Return the (X, Y) coordinate for the center point of the cell that contains the specified text.  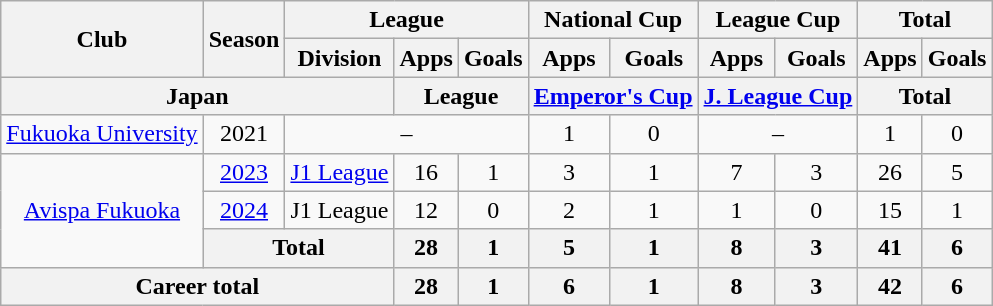
Division (340, 58)
16 (426, 172)
2 (569, 210)
2021 (244, 134)
J. League Cup (778, 96)
National Cup (613, 20)
Japan (198, 96)
2023 (244, 172)
42 (890, 286)
12 (426, 210)
Club (102, 39)
Season (244, 39)
Avispa Fukuoka (102, 210)
Fukuoka University (102, 134)
Emperor's Cup (613, 96)
26 (890, 172)
League Cup (778, 20)
41 (890, 248)
Career total (198, 286)
15 (890, 210)
2024 (244, 210)
7 (736, 172)
